Find where the given text appears and provide that cell's center as [x, y] coordinate. 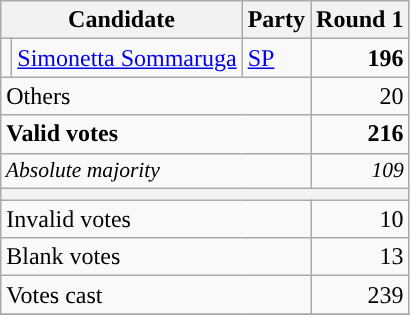
Valid votes [156, 134]
Party [276, 20]
20 [360, 96]
216 [360, 134]
10 [360, 219]
109 [360, 171]
13 [360, 257]
Others [156, 96]
Votes cast [156, 295]
Simonetta Sommaruga [127, 58]
Round 1 [360, 20]
Candidate [122, 20]
Absolute majority [156, 171]
196 [360, 58]
Blank votes [156, 257]
Invalid votes [156, 219]
239 [360, 295]
SP [276, 58]
